Extract the (x, y) coordinate from the center of the cell holding the provided text.  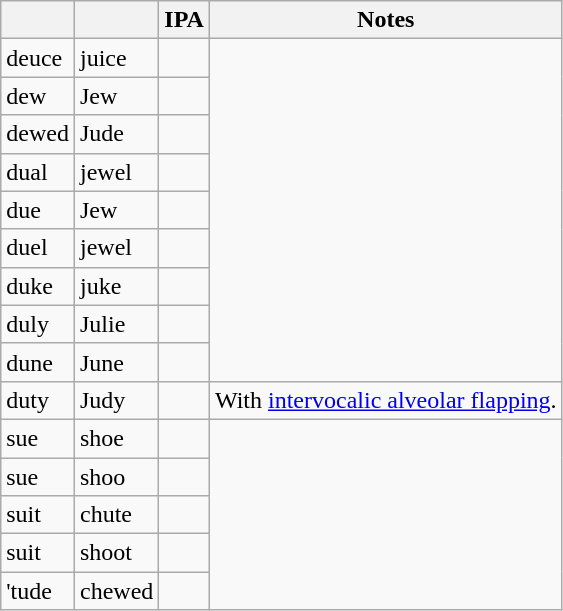
Judy (116, 400)
duel (38, 248)
juke (116, 286)
'tude (38, 591)
due (38, 210)
With intervocalic alveolar flapping. (386, 400)
IPA (184, 20)
duly (38, 324)
Notes (386, 20)
Julie (116, 324)
dual (38, 172)
shoo (116, 477)
duty (38, 400)
chute (116, 515)
Jude (116, 134)
chewed (116, 591)
deuce (38, 58)
dune (38, 362)
June (116, 362)
duke (38, 286)
shoe (116, 438)
dew (38, 96)
juice (116, 58)
dewed (38, 134)
shoot (116, 553)
